Locate the cell with the specified text and output its (X, Y) center coordinate. 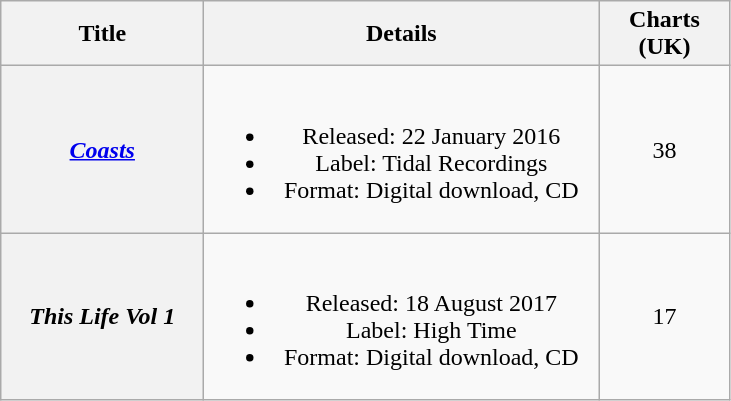
17 (664, 316)
38 (664, 150)
Title (102, 34)
Charts (UK) (664, 34)
Released: 18 August 2017Label: High TimeFormat: Digital download, CD (402, 316)
Details (402, 34)
Released: 22 January 2016Label: Tidal RecordingsFormat: Digital download, CD (402, 150)
This Life Vol 1 (102, 316)
Coasts (102, 150)
